Extract the [X, Y] coordinate from the center of the cell holding the provided text.  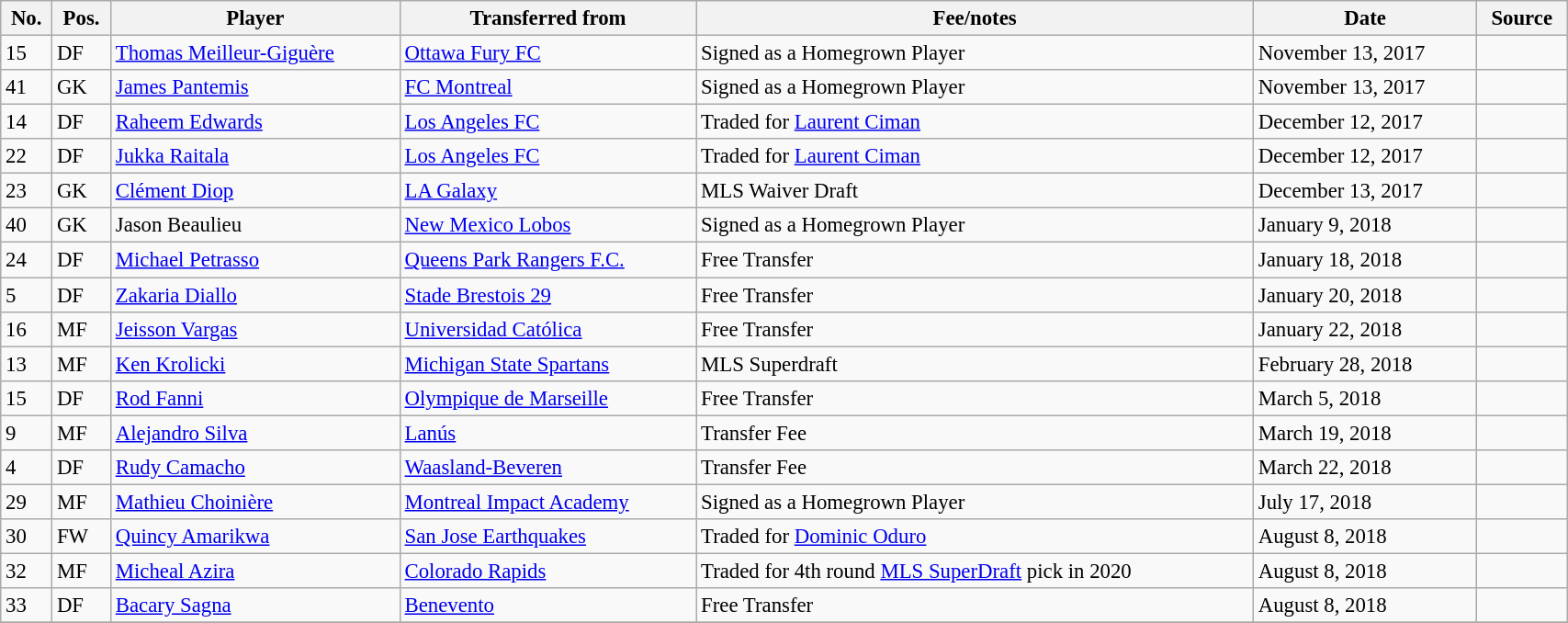
Player [255, 18]
James Pantemis [255, 87]
32 [27, 571]
Queens Park Rangers F.C. [547, 260]
Montreal Impact Academy [547, 502]
LA Galaxy [547, 191]
July 17, 2018 [1365, 502]
Michael Petrasso [255, 260]
Universidad Católica [547, 329]
22 [27, 156]
5 [27, 295]
February 28, 2018 [1365, 364]
Benevento [547, 606]
Lanús [547, 433]
Michigan State Spartans [547, 364]
Clément Diop [255, 191]
January 18, 2018 [1365, 260]
MLS Superdraft [976, 364]
23 [27, 191]
13 [27, 364]
January 9, 2018 [1365, 225]
Zakaria Diallo [255, 295]
Transferred from [547, 18]
January 20, 2018 [1365, 295]
Traded for Dominic Oduro [976, 537]
Rod Fanni [255, 398]
San Jose Earthquakes [547, 537]
Ottawa Fury FC [547, 53]
40 [27, 225]
29 [27, 502]
March 5, 2018 [1365, 398]
Traded for 4th round MLS SuperDraft pick in 2020 [976, 571]
9 [27, 433]
33 [27, 606]
Alejandro Silva [255, 433]
Mathieu Choinière [255, 502]
41 [27, 87]
Colorado Rapids [547, 571]
Stade Brestois 29 [547, 295]
Waasland-Beveren [547, 468]
Ken Krolicki [255, 364]
March 22, 2018 [1365, 468]
Jason Beaulieu [255, 225]
Fee/notes [976, 18]
FW [82, 537]
Jeisson Vargas [255, 329]
Quincy Amarikwa [255, 537]
24 [27, 260]
14 [27, 122]
Thomas Meilleur-Giguère [255, 53]
Bacary Sagna [255, 606]
No. [27, 18]
16 [27, 329]
4 [27, 468]
January 22, 2018 [1365, 329]
March 19, 2018 [1365, 433]
Rudy Camacho [255, 468]
Micheal Azira [255, 571]
30 [27, 537]
MLS Waiver Draft [976, 191]
FC Montreal [547, 87]
New Mexico Lobos [547, 225]
December 13, 2017 [1365, 191]
Source [1522, 18]
Date [1365, 18]
Pos. [82, 18]
Olympique de Marseille [547, 398]
Raheem Edwards [255, 122]
Jukka Raitala [255, 156]
